Output the [x, y] coordinate of the center of the cell containing the given text.  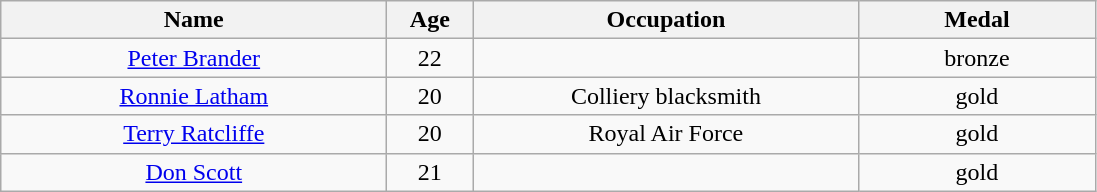
Don Scott [194, 172]
Terry Ratcliffe [194, 134]
Age [430, 20]
21 [430, 172]
22 [430, 58]
Colliery blacksmith [666, 96]
Peter Brander [194, 58]
Ronnie Latham [194, 96]
Occupation [666, 20]
Name [194, 20]
bronze [977, 58]
Royal Air Force [666, 134]
Medal [977, 20]
